Return the (X, Y) coordinate for the center point of the cell that contains the specified text.  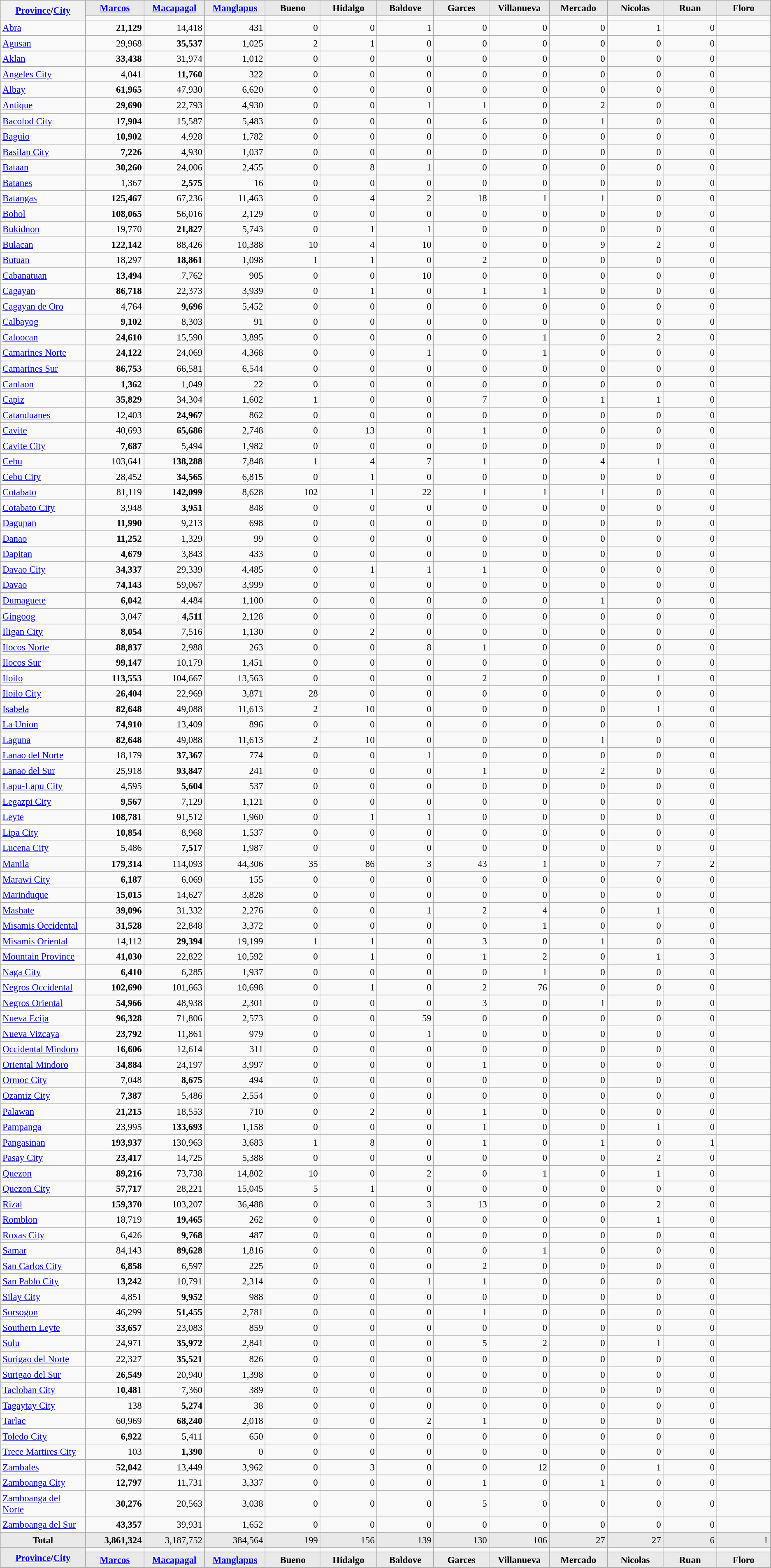
262 (235, 1220)
710 (235, 1111)
89,216 (115, 1173)
7,387 (115, 1096)
225 (235, 1266)
84,143 (115, 1251)
10,902 (115, 136)
2,301 (235, 1003)
Aklan (43, 59)
Baguio (43, 136)
1,398 (235, 1375)
Nueva Vizcaya (43, 1034)
Trece Martires City (43, 1452)
1,960 (235, 817)
74,910 (115, 725)
5,604 (174, 786)
3,871 (235, 694)
4,595 (115, 786)
Naga City (43, 972)
4,928 (174, 136)
2,018 (235, 1421)
14,725 (174, 1158)
156 (348, 1540)
142,099 (174, 492)
389 (235, 1390)
774 (235, 755)
Butuan (43, 260)
494 (235, 1081)
8,628 (235, 492)
22,373 (174, 291)
Bulacan (43, 245)
Camarines Sur (43, 368)
Romblon (43, 1220)
81,119 (115, 492)
33,438 (115, 59)
Cagayan (43, 291)
24,006 (174, 167)
Cavite (43, 431)
862 (235, 415)
2,781 (235, 1312)
15,587 (174, 121)
Capiz (43, 399)
19,465 (174, 1220)
9,213 (174, 523)
5,743 (235, 229)
91 (235, 322)
2,748 (235, 431)
7,360 (174, 1390)
3,843 (174, 554)
74,143 (115, 585)
Manila (43, 864)
7,687 (115, 446)
Iligan City (43, 631)
3,999 (235, 585)
Dapitan (43, 554)
22,822 (174, 957)
433 (235, 554)
9,567 (115, 802)
44,306 (235, 864)
Tagaytay City (43, 1405)
122,142 (115, 245)
8,675 (174, 1081)
179,314 (115, 864)
3,372 (235, 926)
537 (235, 786)
29,394 (174, 941)
76 (519, 988)
22,793 (174, 105)
241 (235, 771)
9,768 (174, 1235)
16,606 (115, 1049)
26,549 (115, 1375)
138,288 (174, 461)
67,236 (174, 198)
San Carlos City (43, 1266)
6,858 (115, 1266)
4,041 (115, 75)
Misamis Occidental (43, 926)
24,971 (115, 1344)
Surigao del Sur (43, 1375)
1,537 (235, 833)
Iloilo (43, 678)
60,969 (115, 1421)
30,260 (115, 167)
10,592 (235, 957)
1,329 (174, 539)
24,197 (174, 1065)
11,990 (115, 523)
11,463 (235, 198)
33,657 (115, 1328)
1,098 (235, 260)
Basilan City (43, 152)
71,806 (174, 1018)
Samar (43, 1251)
88,837 (115, 647)
Roxas City (43, 1235)
12,797 (115, 1483)
139 (405, 1540)
Legazpi City (43, 802)
1,362 (115, 384)
Zamboanga del Norte (43, 1504)
130,963 (174, 1142)
18,861 (174, 260)
10,179 (174, 662)
22,327 (115, 1359)
35,521 (174, 1359)
103 (115, 1452)
34,304 (174, 399)
43 (462, 864)
6,597 (174, 1266)
193,937 (115, 1142)
4,368 (235, 353)
138 (115, 1405)
103,207 (174, 1204)
Pampanga (43, 1127)
10,388 (235, 245)
17,904 (115, 121)
Bacolod City (43, 121)
Cebu (43, 461)
23,417 (115, 1158)
4,484 (174, 601)
1,037 (235, 152)
Silay City (43, 1297)
1,652 (235, 1525)
5,388 (235, 1158)
2,554 (235, 1096)
384,564 (235, 1540)
86 (348, 864)
14,802 (235, 1173)
Masbate (43, 910)
21,129 (115, 28)
487 (235, 1235)
Quezon City (43, 1189)
28 (293, 694)
10,481 (115, 1390)
3,895 (235, 338)
103,641 (115, 461)
26,404 (115, 694)
2,841 (235, 1344)
Lanao del Norte (43, 755)
2,276 (235, 910)
73,738 (174, 1173)
2,988 (174, 647)
979 (235, 1034)
16 (235, 183)
1,782 (235, 136)
35 (293, 864)
21,215 (115, 1111)
12,614 (174, 1049)
59 (405, 1018)
4,511 (174, 616)
Albay (43, 90)
Sorsogon (43, 1312)
104,667 (174, 678)
1,367 (115, 183)
159,370 (115, 1204)
39,931 (174, 1525)
3,683 (235, 1142)
8,054 (115, 631)
43,357 (115, 1525)
2,455 (235, 167)
Davao (43, 585)
34,884 (115, 1065)
35,829 (115, 399)
698 (235, 523)
Canlaon (43, 384)
96,328 (115, 1018)
6,815 (235, 477)
36,488 (235, 1204)
59,067 (174, 585)
9 (578, 245)
10,791 (174, 1281)
19,199 (235, 941)
Sulu (43, 1344)
4,851 (115, 1297)
311 (235, 1049)
Pasay City (43, 1158)
3,962 (235, 1467)
34,337 (115, 570)
61,965 (115, 90)
1,390 (174, 1452)
Leyte (43, 817)
14,418 (174, 28)
Cebu City (43, 477)
20,563 (174, 1504)
99 (235, 539)
28,221 (174, 1189)
3,861,324 (115, 1540)
Dagupan (43, 523)
52,042 (115, 1467)
Lanao del Sur (43, 771)
29,690 (115, 105)
7,516 (174, 631)
3,939 (235, 291)
6,410 (115, 972)
Bohol (43, 214)
18,297 (115, 260)
28,452 (115, 477)
1,602 (235, 399)
Zambales (43, 1467)
Rizal (43, 1204)
3,337 (235, 1483)
24,069 (174, 353)
29,968 (115, 44)
1,937 (235, 972)
Cabanatuan (43, 276)
18,719 (115, 1220)
23,792 (115, 1034)
89,628 (174, 1251)
1,987 (235, 848)
Nueva Ecija (43, 1018)
11,252 (115, 539)
25,918 (115, 771)
2,128 (235, 616)
Palawan (43, 1111)
15,590 (174, 338)
1,049 (174, 384)
46,299 (115, 1312)
3,828 (235, 895)
Oriental Mindoro (43, 1065)
1,816 (235, 1251)
35,972 (174, 1344)
Pangasinan (43, 1142)
7,048 (115, 1081)
Toledo City (43, 1436)
Caloocan (43, 338)
263 (235, 647)
39,096 (115, 910)
1,982 (235, 446)
Ilocos Sur (43, 662)
1,158 (235, 1127)
Isabela (43, 709)
Ormoc City (43, 1081)
Negros Occidental (43, 988)
13,242 (115, 1281)
11,731 (174, 1483)
Lucena City (43, 848)
15,015 (115, 895)
Camarines Norte (43, 353)
101,663 (174, 988)
5,411 (174, 1436)
133,693 (174, 1127)
826 (235, 1359)
13,409 (174, 725)
1,025 (235, 44)
Occidental Mindoro (43, 1049)
48,938 (174, 1003)
5,494 (174, 446)
113,553 (115, 678)
6,069 (174, 879)
21,827 (174, 229)
Gingoog (43, 616)
7,129 (174, 802)
15,045 (235, 1189)
Cagayan de Oro (43, 307)
130 (462, 1540)
54,966 (115, 1003)
11,760 (174, 75)
Batangas (43, 198)
Quezon (43, 1173)
Ozamiz City (43, 1096)
859 (235, 1328)
37,367 (174, 755)
6,544 (235, 368)
Ilocos Norte (43, 647)
12 (519, 1467)
Surigao del Norte (43, 1359)
6,922 (115, 1436)
51,455 (174, 1312)
14,627 (174, 895)
Calbayog (43, 322)
14,112 (115, 941)
6,620 (235, 90)
23,995 (115, 1127)
10,854 (115, 833)
Davao City (43, 570)
Tarlac (43, 1421)
3,951 (174, 508)
6,042 (115, 601)
Zamboanga City (43, 1483)
3,038 (235, 1504)
13,494 (115, 276)
66,581 (174, 368)
San Pablo City (43, 1281)
68,240 (174, 1421)
106 (519, 1540)
99,147 (115, 662)
Antique (43, 105)
650 (235, 1436)
31,528 (115, 926)
7,226 (115, 152)
19,770 (115, 229)
38 (235, 1405)
Laguna (43, 740)
9,696 (174, 307)
57,717 (115, 1189)
199 (293, 1540)
1,130 (235, 631)
6,187 (115, 879)
Misamis Oriental (43, 941)
47,930 (174, 90)
23,083 (174, 1328)
41,030 (115, 957)
86,718 (115, 291)
10,698 (235, 988)
1,012 (235, 59)
1,100 (235, 601)
Tacloban City (43, 1390)
2,314 (235, 1281)
5,452 (235, 307)
Marawi City (43, 879)
7,517 (174, 848)
3,187,752 (174, 1540)
40,693 (115, 431)
31,332 (174, 910)
35,537 (174, 44)
8,968 (174, 833)
108,781 (115, 817)
Danao (43, 539)
Lipa City (43, 833)
1,451 (235, 662)
4,679 (115, 554)
20,940 (174, 1375)
Angeles City (43, 75)
431 (235, 28)
102 (293, 492)
2,129 (235, 214)
24,967 (174, 415)
896 (235, 725)
Cotabato (43, 492)
13,449 (174, 1467)
24,122 (115, 353)
3,948 (115, 508)
Agusan (43, 44)
34,565 (174, 477)
9,952 (174, 1297)
9,102 (115, 322)
155 (235, 879)
2,575 (174, 183)
102,690 (115, 988)
7,848 (235, 461)
Iloilo City (43, 694)
4,764 (115, 307)
Lapu-Lapu City (43, 786)
988 (235, 1297)
3,997 (235, 1065)
848 (235, 508)
18,179 (115, 755)
22,969 (174, 694)
56,016 (174, 214)
Marinduque (43, 895)
6,285 (174, 972)
Catanduanes (43, 415)
29,339 (174, 570)
Bataan (43, 167)
4,485 (235, 570)
18,553 (174, 1111)
13,563 (235, 678)
7,762 (174, 276)
Abra (43, 28)
88,426 (174, 245)
905 (235, 276)
Cotabato City (43, 508)
Batanes (43, 183)
22,848 (174, 926)
18 (462, 198)
5,274 (174, 1405)
Cavite City (43, 446)
8,303 (174, 322)
125,467 (115, 198)
91,512 (174, 817)
1,121 (235, 802)
Bukidnon (43, 229)
6,426 (115, 1235)
Mountain Province (43, 957)
65,686 (174, 431)
322 (235, 75)
La Union (43, 725)
11,861 (174, 1034)
93,847 (174, 771)
2,573 (235, 1018)
5,483 (235, 121)
86,753 (115, 368)
Dumaguete (43, 601)
12,403 (115, 415)
30,276 (115, 1504)
Zamboanga del Sur (43, 1525)
114,093 (174, 864)
3,047 (115, 616)
108,065 (115, 214)
24,610 (115, 338)
Total (43, 1540)
Negros Oriental (43, 1003)
31,974 (174, 59)
Southern Leyte (43, 1328)
